Locate the cell with the specified text and output its (X, Y) center coordinate. 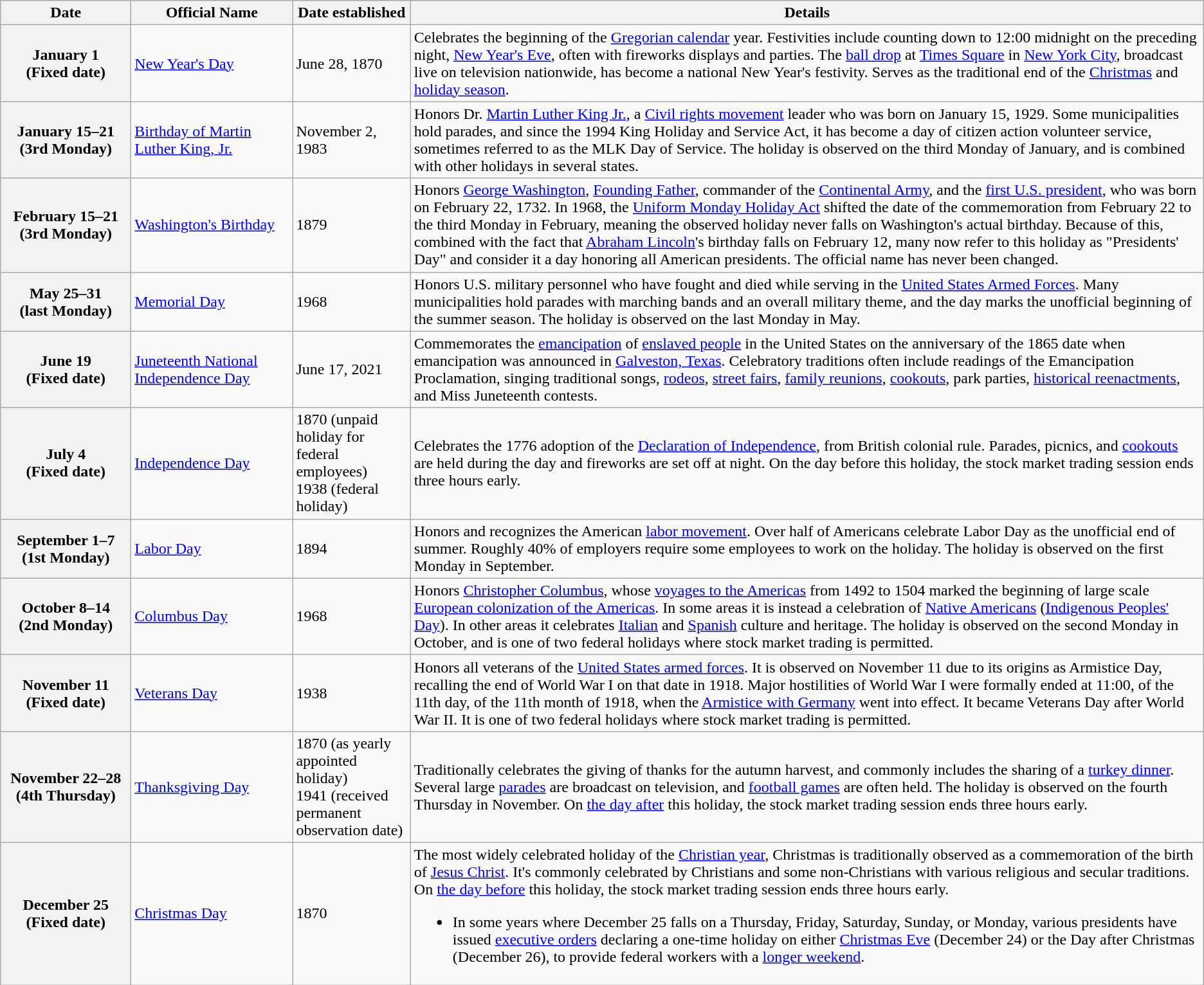
1938 (351, 693)
December 25(Fixed date) (66, 913)
Memorial Day (212, 302)
November 22–28(4th Thursday) (66, 787)
May 25–31(last Monday) (66, 302)
Date established (351, 13)
Veterans Day (212, 693)
Thanksgiving Day (212, 787)
November 11(Fixed date) (66, 693)
Columbus Day (212, 616)
1870 (unpaid holiday for federal employees)1938 (federal holiday) (351, 463)
1870 (as yearly appointed holiday)1941 (received permanent observation date) (351, 787)
1894 (351, 548)
Official Name (212, 13)
Washington's Birthday (212, 225)
June 28, 1870 (351, 63)
1870 (351, 913)
September 1–7(1st Monday) (66, 548)
October 8–14(2nd Monday) (66, 616)
January 1(Fixed date) (66, 63)
Labor Day (212, 548)
Christmas Day (212, 913)
June 17, 2021 (351, 369)
Juneteenth National Independence Day (212, 369)
Independence Day (212, 463)
New Year's Day (212, 63)
November 2, 1983 (351, 140)
July 4(Fixed date) (66, 463)
Date (66, 13)
1879 (351, 225)
Details (807, 13)
June 19(Fixed date) (66, 369)
Birthday of Martin Luther King, Jr. (212, 140)
February 15–21(3rd Monday) (66, 225)
January 15–21(3rd Monday) (66, 140)
